Output the (X, Y) coordinate of the center of the cell containing the given text.  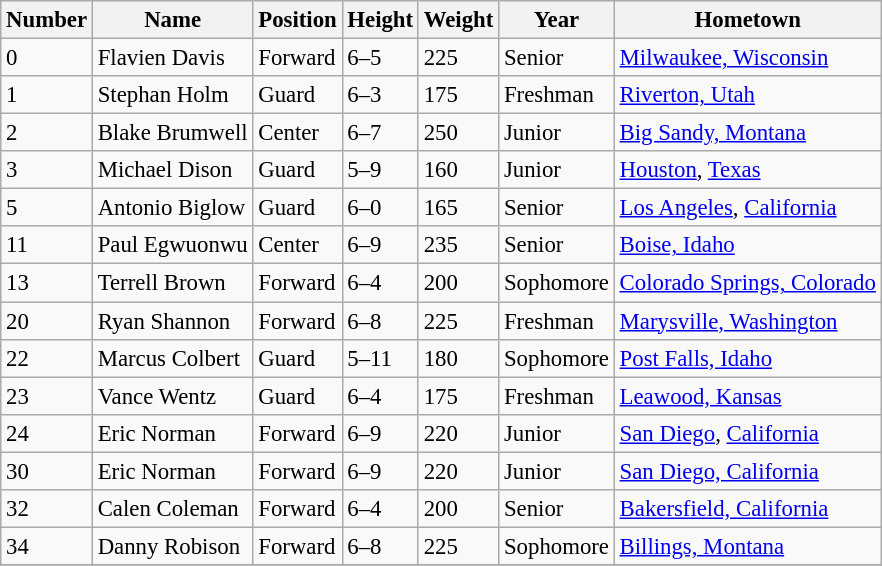
Name (172, 20)
Position (298, 20)
Riverton, Utah (748, 95)
Colorado Springs, Colorado (748, 283)
Boise, Idaho (748, 245)
6–5 (380, 58)
Post Falls, Idaho (748, 358)
Michael Dison (172, 170)
250 (458, 133)
5–9 (380, 170)
Danny Robison (172, 546)
Blake Brumwell (172, 133)
Terrell Brown (172, 283)
Hometown (748, 20)
Year (557, 20)
6–3 (380, 95)
3 (47, 170)
165 (458, 208)
2 (47, 133)
Height (380, 20)
6–7 (380, 133)
34 (47, 546)
Calen Coleman (172, 509)
Milwaukee, Wisconsin (748, 58)
180 (458, 358)
Billings, Montana (748, 546)
Los Angeles, California (748, 208)
20 (47, 321)
Marcus Colbert (172, 358)
22 (47, 358)
Leawood, Kansas (748, 396)
Vance Wentz (172, 396)
11 (47, 245)
6–0 (380, 208)
Marysville, Washington (748, 321)
24 (47, 433)
Big Sandy, Montana (748, 133)
5–11 (380, 358)
32 (47, 509)
Stephan Holm (172, 95)
Ryan Shannon (172, 321)
160 (458, 170)
235 (458, 245)
Paul Egwuonwu (172, 245)
Flavien Davis (172, 58)
1 (47, 95)
Weight (458, 20)
0 (47, 58)
23 (47, 396)
Number (47, 20)
30 (47, 471)
Houston, Texas (748, 170)
Bakersfield, California (748, 509)
13 (47, 283)
Antonio Biglow (172, 208)
5 (47, 208)
